Find where the given text appears and provide that cell's center as [x, y] coordinate. 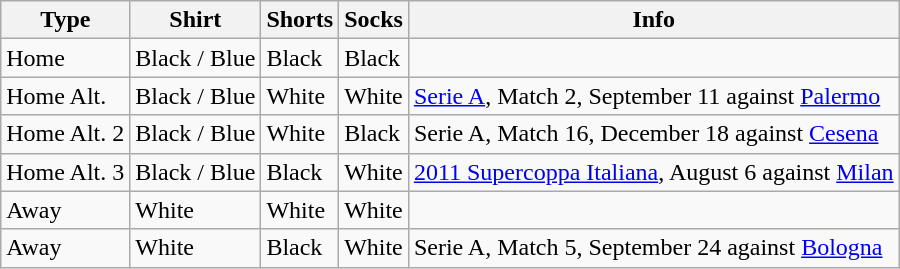
Serie A, Match 2, September 11 against Palermo [654, 96]
Type [66, 20]
Home Alt. 3 [66, 172]
Shirt [196, 20]
Home Alt. 2 [66, 134]
Serie A, Match 16, December 18 against Cesena [654, 134]
Shorts [300, 20]
Info [654, 20]
Home Alt. [66, 96]
Home [66, 58]
2011 Supercoppa Italiana, August 6 against Milan [654, 172]
Socks [374, 20]
Serie A, Match 5, September 24 against Bologna [654, 248]
